Scan for the cell matching the given text and deliver its [X, Y] coordinate at center. 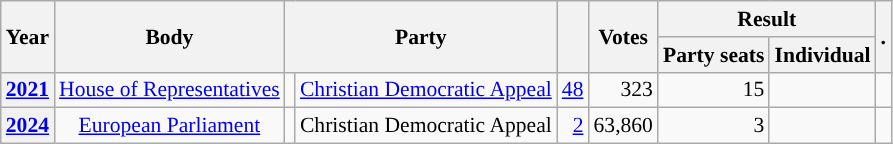
2024 [28, 126]
Party [421, 36]
House of Representatives [170, 90]
Individual [822, 55]
Party seats [714, 55]
2021 [28, 90]
2 [573, 126]
48 [573, 90]
Votes [622, 36]
Body [170, 36]
Result [767, 19]
Year [28, 36]
323 [622, 90]
European Parliament [170, 126]
63,860 [622, 126]
3 [714, 126]
. [884, 36]
15 [714, 90]
